For the text-containing cell, return its midpoint in (X, Y) coordinate format. 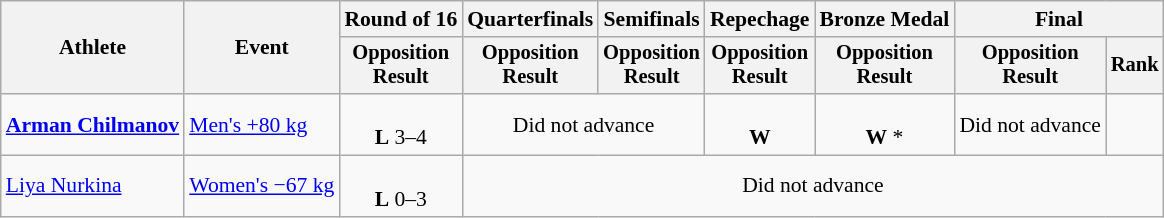
Event (262, 48)
Women's −67 kg (262, 186)
L 3–4 (400, 124)
Liya Nurkina (92, 186)
Repechage (760, 19)
Round of 16 (400, 19)
Final (1058, 19)
W * (884, 124)
Athlete (92, 48)
Rank (1135, 66)
Quarterfinals (530, 19)
Men's +80 kg (262, 124)
Bronze Medal (884, 19)
L 0–3 (400, 186)
Semifinals (652, 19)
W (760, 124)
Arman Chilmanov (92, 124)
